From the cell containing the given text, extract its center point as [X, Y] coordinate. 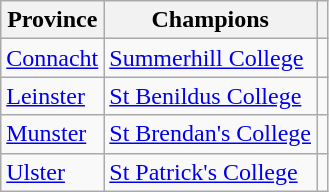
St Brendan's College [210, 134]
Connacht [52, 58]
Ulster [52, 172]
Leinster [52, 96]
Province [52, 20]
Champions [210, 20]
Munster [52, 134]
St Patrick's College [210, 172]
Summerhill College [210, 58]
St Benildus College [210, 96]
